Extract the (x, y) coordinate from the center of the cell holding the provided text.  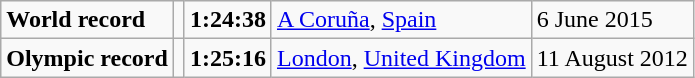
Olympic record (88, 58)
World record (88, 20)
A Coruña, Spain (401, 20)
London, United Kingdom (401, 58)
1:25:16 (228, 58)
11 August 2012 (612, 58)
6 June 2015 (612, 20)
1:24:38 (228, 20)
